Identify which cell holds the provided text, then report its [x, y] central coordinate. 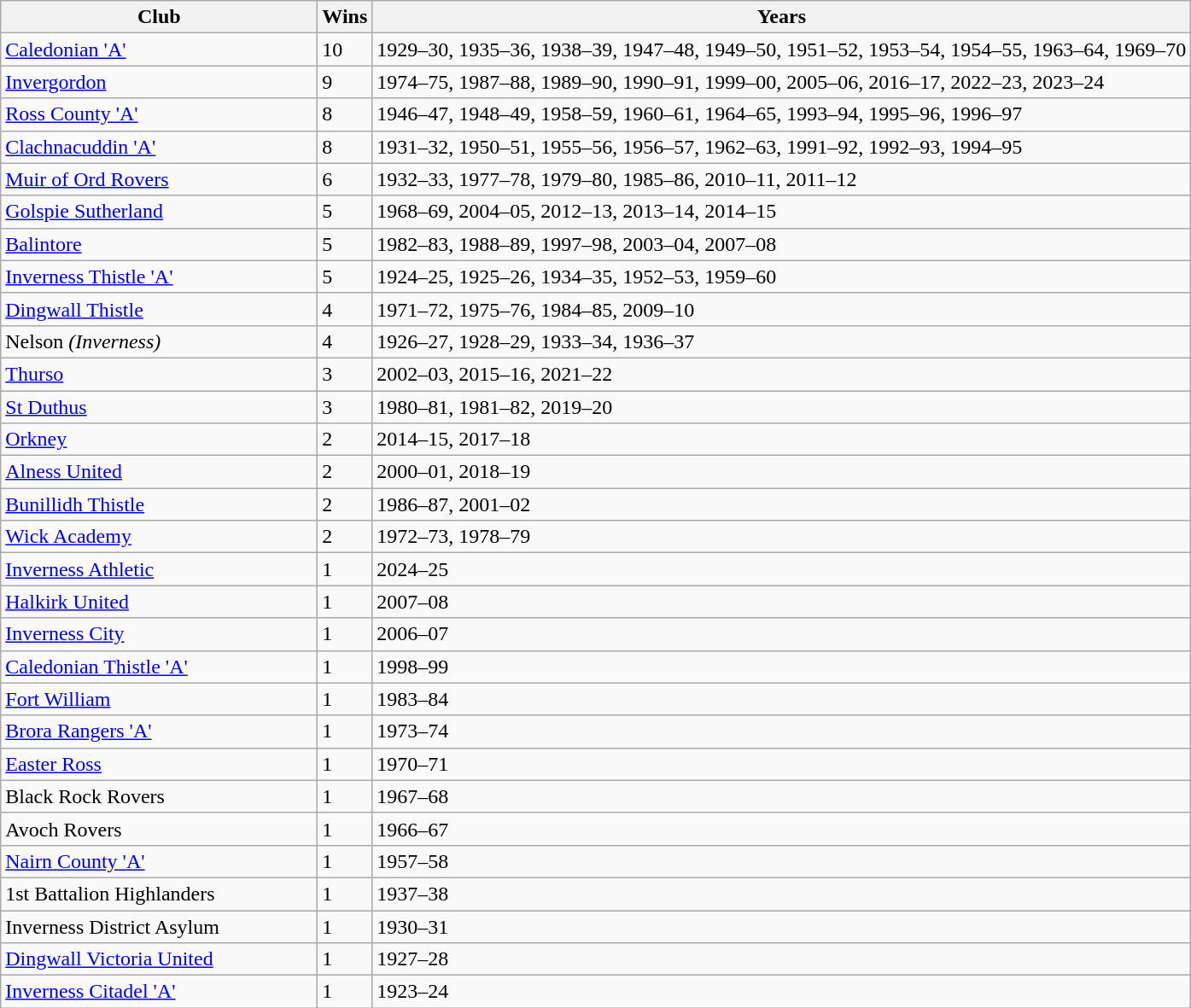
2014–15, 2017–18 [782, 440]
Avoch Rovers [159, 829]
Years [782, 17]
Inverness Citadel 'A' [159, 992]
1967–68 [782, 796]
Ross County 'A' [159, 114]
1968–69, 2004–05, 2012–13, 2013–14, 2014–15 [782, 212]
Balintore [159, 244]
Dingwall Thistle [159, 309]
Inverness Athletic [159, 569]
St Duthus [159, 407]
2006–07 [782, 634]
Brora Rangers 'A' [159, 731]
1937–38 [782, 894]
Thurso [159, 374]
1931–32, 1950–51, 1955–56, 1956–57, 1962–63, 1991–92, 1992–93, 1994–95 [782, 147]
Fort William [159, 699]
1983–84 [782, 699]
Clachnacuddin 'A' [159, 147]
1972–73, 1978–79 [782, 537]
2000–01, 2018–19 [782, 472]
Nairn County 'A' [159, 861]
1973–74 [782, 731]
Wick Academy [159, 537]
Black Rock Rovers [159, 796]
Caledonian 'A' [159, 50]
Dingwall Victoria United [159, 959]
2007–08 [782, 602]
Bunillidh Thistle [159, 504]
1974–75, 1987–88, 1989–90, 1990–91, 1999–00, 2005–06, 2016–17, 2022–23, 2023–24 [782, 82]
1929–30, 1935–36, 1938–39, 1947–48, 1949–50, 1951–52, 1953–54, 1954–55, 1963–64, 1969–70 [782, 50]
9 [345, 82]
Club [159, 17]
1998–99 [782, 667]
Inverness Thistle 'A' [159, 277]
1966–67 [782, 829]
1923–24 [782, 992]
Halkirk United [159, 602]
Caledonian Thistle 'A' [159, 667]
1946–47, 1948–49, 1958–59, 1960–61, 1964–65, 1993–94, 1995–96, 1996–97 [782, 114]
Easter Ross [159, 764]
1926–27, 1928–29, 1933–34, 1936–37 [782, 341]
Inverness District Asylum [159, 926]
Alness United [159, 472]
1986–87, 2001–02 [782, 504]
Muir of Ord Rovers [159, 179]
1982–83, 1988–89, 1997–98, 2003–04, 2007–08 [782, 244]
1980–81, 1981–82, 2019–20 [782, 407]
1927–28 [782, 959]
10 [345, 50]
6 [345, 179]
Nelson (Inverness) [159, 341]
Wins [345, 17]
1971–72, 1975–76, 1984–85, 2009–10 [782, 309]
1930–31 [782, 926]
2024–25 [782, 569]
Golspie Sutherland [159, 212]
1st Battalion Highlanders [159, 894]
1957–58 [782, 861]
2002–03, 2015–16, 2021–22 [782, 374]
Orkney [159, 440]
1970–71 [782, 764]
Invergordon [159, 82]
Inverness City [159, 634]
1924–25, 1925–26, 1934–35, 1952–53, 1959–60 [782, 277]
1932–33, 1977–78, 1979–80, 1985–86, 2010–11, 2011–12 [782, 179]
